For the text-containing cell, return its midpoint in (X, Y) coordinate format. 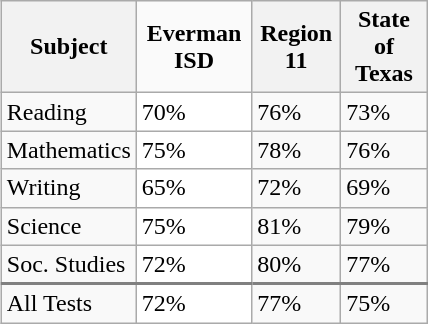
70% (194, 112)
69% (384, 188)
Everman ISD (194, 47)
Reading (68, 112)
Region 11 (296, 47)
Mathematics (68, 150)
Writing (68, 188)
Soc. Studies (68, 264)
Subject (68, 47)
Science (68, 226)
79% (384, 226)
73% (384, 112)
All Tests (68, 304)
78% (296, 150)
80% (296, 264)
State of Texas (384, 47)
81% (296, 226)
65% (194, 188)
